Scan for the cell matching the given text and deliver its (x, y) coordinate at center. 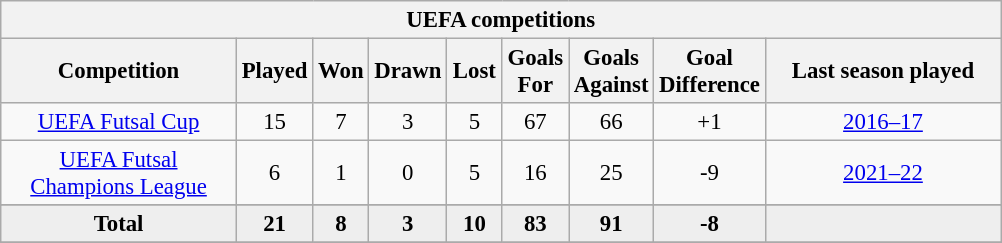
UEFA Futsal Cup (119, 122)
Played (274, 72)
Lost (475, 72)
+1 (710, 122)
8 (341, 224)
83 (535, 224)
21 (274, 224)
UEFA competitions (501, 20)
-9 (710, 174)
Goals For (535, 72)
2016–17 (883, 122)
2021–22 (883, 174)
UEFA FutsalChampions League (119, 174)
Goals Against (610, 72)
Competition (119, 72)
25 (610, 174)
Last season played (883, 72)
16 (535, 174)
10 (475, 224)
Total (119, 224)
0 (408, 174)
67 (535, 122)
-8 (710, 224)
6 (274, 174)
Won (341, 72)
15 (274, 122)
91 (610, 224)
1 (341, 174)
Goal Difference (710, 72)
7 (341, 122)
66 (610, 122)
Drawn (408, 72)
